Return [x, y] of the center of cell containing provided text 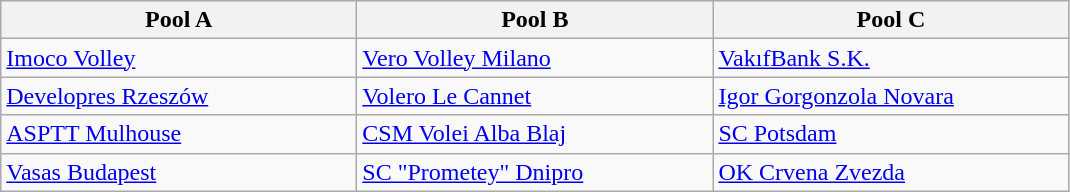
CSM Volei Alba Blaj [535, 134]
Vero Volley Milano [535, 58]
Imoco Volley [179, 58]
Vasas Budapest [179, 172]
ASPTT Mulhouse [179, 134]
Pool C [891, 20]
Pool A [179, 20]
SC "Prometey" Dnipro [535, 172]
Volero Le Cannet [535, 96]
Igor Gorgonzola Novara [891, 96]
OK Crvena Zvezda [891, 172]
Developres Rzeszów [179, 96]
SC Potsdam [891, 134]
Pool B [535, 20]
VakıfBank S.K. [891, 58]
